Return (X, Y) of the center of cell containing provided text 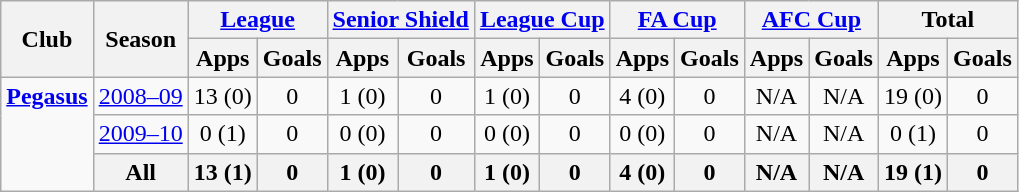
19 (0) (912, 96)
Total (948, 20)
2009–10 (140, 134)
League (258, 20)
19 (1) (912, 172)
13 (1) (222, 172)
2008–09 (140, 96)
Season (140, 39)
Pegasus (47, 134)
League Cup (542, 20)
Senior Shield (400, 20)
FA Cup (677, 20)
All (140, 172)
AFC Cup (811, 20)
13 (0) (222, 96)
Club (47, 39)
